Locate the cell with the specified text and output its [x, y] center coordinate. 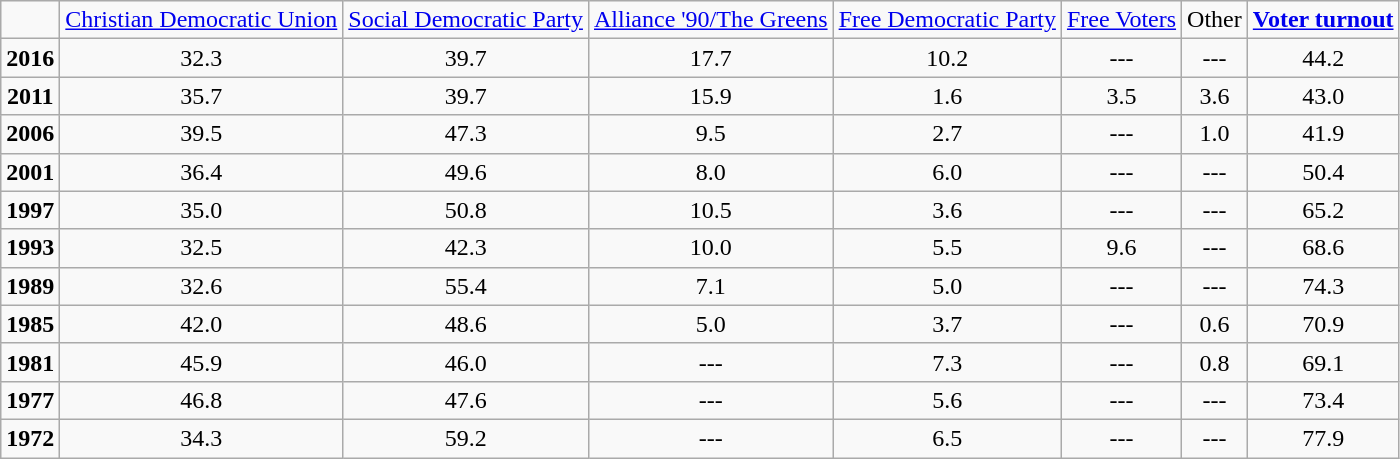
42.0 [202, 324]
32.6 [202, 286]
42.3 [466, 248]
1.6 [947, 96]
8.0 [710, 172]
9.5 [710, 134]
1997 [30, 210]
59.2 [466, 438]
69.1 [1323, 362]
3.5 [1121, 96]
55.4 [466, 286]
32.3 [202, 58]
1.0 [1215, 134]
6.5 [947, 438]
2001 [30, 172]
0.6 [1215, 324]
46.0 [466, 362]
5.5 [947, 248]
74.3 [1323, 286]
2011 [30, 96]
1972 [30, 438]
2.7 [947, 134]
0.8 [1215, 362]
1989 [30, 286]
10.0 [710, 248]
10.5 [710, 210]
10.2 [947, 58]
1993 [30, 248]
77.9 [1323, 438]
5.6 [947, 400]
70.9 [1323, 324]
Free Democratic Party [947, 20]
34.3 [202, 438]
39.5 [202, 134]
50.8 [466, 210]
68.6 [1323, 248]
7.3 [947, 362]
50.4 [1323, 172]
Alliance '90/The Greens [710, 20]
2006 [30, 134]
6.0 [947, 172]
41.9 [1323, 134]
47.6 [466, 400]
73.4 [1323, 400]
35.0 [202, 210]
48.6 [466, 324]
Free Voters [1121, 20]
65.2 [1323, 210]
49.6 [466, 172]
1985 [30, 324]
43.0 [1323, 96]
9.6 [1121, 248]
Voter turnout [1323, 20]
45.9 [202, 362]
Other [1215, 20]
47.3 [466, 134]
1981 [30, 362]
35.7 [202, 96]
7.1 [710, 286]
3.7 [947, 324]
32.5 [202, 248]
36.4 [202, 172]
46.8 [202, 400]
Christian Democratic Union [202, 20]
15.9 [710, 96]
17.7 [710, 58]
2016 [30, 58]
44.2 [1323, 58]
Social Democratic Party [466, 20]
1977 [30, 400]
